Detect which cell encompasses the target text, then output its (X, Y) center coordinate. 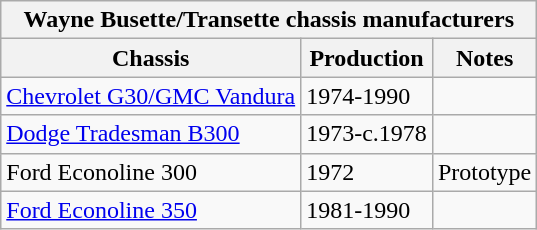
Ford Econoline 350 (151, 210)
Notes (484, 58)
1972 (367, 172)
Dodge Tradesman B300 (151, 134)
Wayne Busette/Transette chassis manufacturers (269, 20)
1981-1990 (367, 210)
Prototype (484, 172)
Chassis (151, 58)
Chevrolet G30/GMC Vandura (151, 96)
1974-1990 (367, 96)
Ford Econoline 300 (151, 172)
Production (367, 58)
1973-c.1978 (367, 134)
